Return [x, y] of the center of cell containing provided text 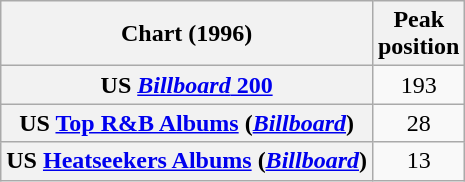
Peakposition [418, 34]
US Billboard 200 [187, 85]
US Top R&B Albums (Billboard) [187, 123]
13 [418, 161]
US Heatseekers Albums (Billboard) [187, 161]
193 [418, 85]
28 [418, 123]
Chart (1996) [187, 34]
